Scan for the cell matching the given text and deliver its (x, y) coordinate at center. 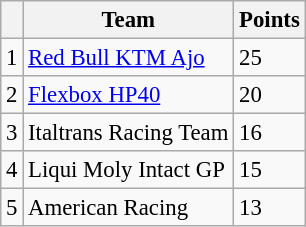
13 (270, 208)
15 (270, 170)
Team (128, 20)
American Racing (128, 208)
Liqui Moly Intact GP (128, 170)
20 (270, 95)
Red Bull KTM Ajo (128, 58)
4 (12, 170)
5 (12, 208)
Flexbox HP40 (128, 95)
1 (12, 58)
2 (12, 95)
16 (270, 133)
3 (12, 133)
25 (270, 58)
Points (270, 20)
Italtrans Racing Team (128, 133)
